Scan for the cell matching the given text and deliver its [x, y] coordinate at center. 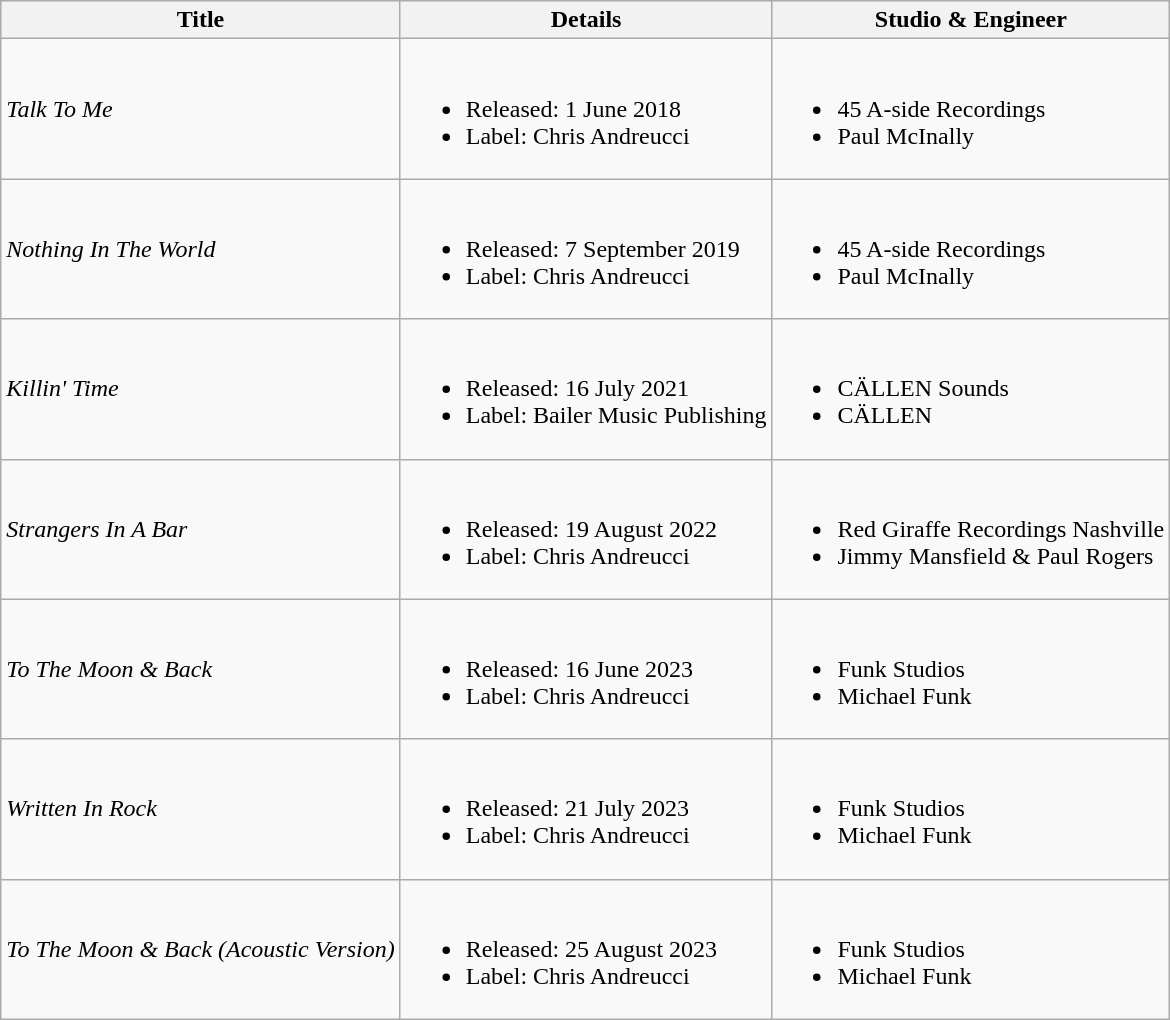
Strangers In A Bar [200, 529]
Studio & Engineer [971, 20]
Nothing In The World [200, 249]
To The Moon & Back [200, 669]
Details [586, 20]
Written In Rock [200, 809]
Released: 7 September 2019Label: Chris Andreucci [586, 249]
Released: 21 July 2023Label: Chris Andreucci [586, 809]
Released: 25 August 2023Label: Chris Andreucci [586, 949]
Red Giraffe Recordings NashvilleJimmy Mansfield & Paul Rogers [971, 529]
Released: 16 July 2021Label: Bailer Music Publishing [586, 389]
Title [200, 20]
To The Moon & Back (Acoustic Version) [200, 949]
Talk To Me [200, 109]
CÄLLEN SoundsCÄLLEN [971, 389]
Killin' Time [200, 389]
Released: 19 August 2022Label: Chris Andreucci [586, 529]
Released: 1 June 2018Label: Chris Andreucci [586, 109]
Released: 16 June 2023Label: Chris Andreucci [586, 669]
